Search for the cell housing the specified text and yield its (x, y) center coordinate. 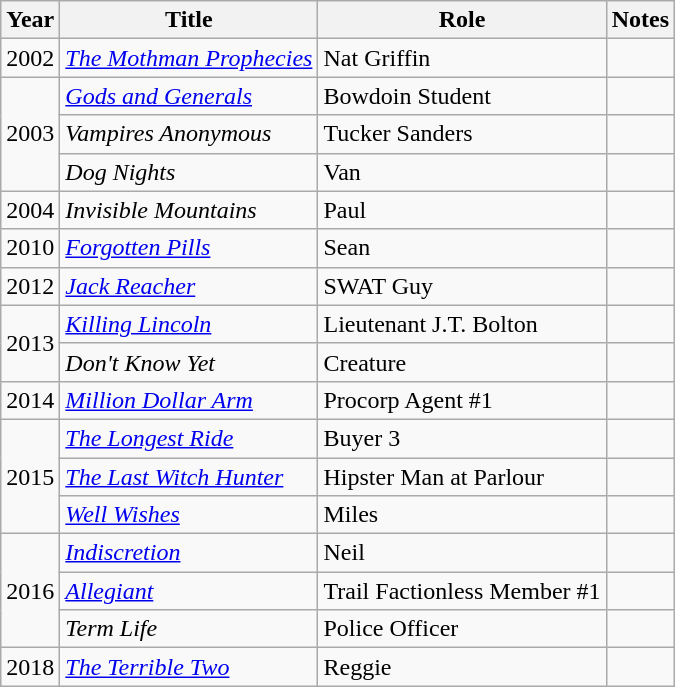
Procorp Agent #1 (462, 400)
The Last Witch Hunter (189, 477)
2002 (30, 58)
Van (462, 172)
Sean (462, 248)
Dog Nights (189, 172)
Jack Reacher (189, 286)
Notes (640, 20)
2016 (30, 591)
Role (462, 20)
Million Dollar Arm (189, 400)
The Terrible Two (189, 667)
Well Wishes (189, 515)
Buyer 3 (462, 438)
Forgotten Pills (189, 248)
Bowdoin Student (462, 96)
2015 (30, 476)
SWAT Guy (462, 286)
Creature (462, 362)
Indiscretion (189, 553)
Nat Griffin (462, 58)
2012 (30, 286)
Year (30, 20)
Paul (462, 210)
2010 (30, 248)
Lieutenant J.T. Bolton (462, 324)
Reggie (462, 667)
Term Life (189, 629)
Police Officer (462, 629)
Title (189, 20)
Allegiant (189, 591)
2004 (30, 210)
2013 (30, 343)
2018 (30, 667)
Invisible Mountains (189, 210)
Vampires Anonymous (189, 134)
The Longest Ride (189, 438)
2003 (30, 134)
Killing Lincoln (189, 324)
Tucker Sanders (462, 134)
Trail Factionless Member #1 (462, 591)
Miles (462, 515)
Don't Know Yet (189, 362)
Hipster Man at Parlour (462, 477)
Gods and Generals (189, 96)
Neil (462, 553)
2014 (30, 400)
The Mothman Prophecies (189, 58)
